Locate the cell with the specified text and output its (X, Y) center coordinate. 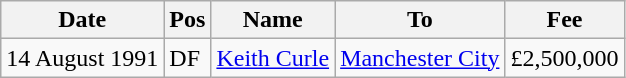
Fee (564, 20)
£2,500,000 (564, 58)
To (420, 20)
Date (82, 20)
DF (188, 58)
14 August 1991 (82, 58)
Keith Curle (273, 58)
Name (273, 20)
Manchester City (420, 58)
Pos (188, 20)
